Determine the [X, Y] coordinate at the center of the cell enclosing the given text.  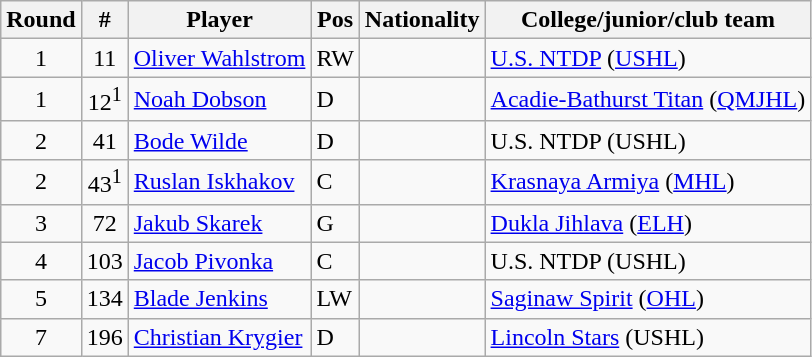
4 [41, 261]
Oliver Wahlstrom [220, 58]
Dukla Jihlava (ELH) [648, 223]
RW [335, 58]
Krasnaya Armiya (MHL) [648, 182]
Player [220, 20]
Pos [335, 20]
134 [104, 299]
41 [104, 140]
Lincoln Stars (USHL) [648, 337]
196 [104, 337]
5 [41, 299]
LW [335, 299]
Christian Krygier [220, 337]
103 [104, 261]
# [104, 20]
11 [104, 58]
Jacob Pivonka [220, 261]
Noah Dobson [220, 100]
Round [41, 20]
3 [41, 223]
431 [104, 182]
Ruslan Iskhakov [220, 182]
College/junior/club team [648, 20]
G [335, 223]
Saginaw Spirit (OHL) [648, 299]
Bode Wilde [220, 140]
Nationality [422, 20]
121 [104, 100]
72 [104, 223]
Acadie-Bathurst Titan (QMJHL) [648, 100]
7 [41, 337]
Jakub Skarek [220, 223]
Blade Jenkins [220, 299]
